Return the (X, Y) coordinate for the center point of the cell that contains the specified text.  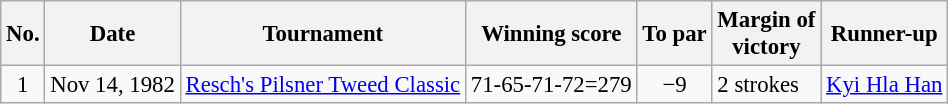
Resch's Pilsner Tweed Classic (322, 85)
Margin ofvictory (766, 34)
1 (23, 85)
Tournament (322, 34)
Winning score (552, 34)
Runner-up (884, 34)
To par (674, 34)
Nov 14, 1982 (112, 85)
71-65-71-72=279 (552, 85)
Date (112, 34)
−9 (674, 85)
2 strokes (766, 85)
Kyi Hla Han (884, 85)
No. (23, 34)
